Return [x, y] of the center of cell containing provided text 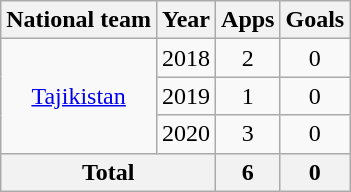
Apps [248, 20]
2 [248, 58]
1 [248, 96]
Year [186, 20]
Tajikistan [79, 96]
2020 [186, 134]
Total [108, 172]
2018 [186, 58]
Goals [315, 20]
2019 [186, 96]
3 [248, 134]
6 [248, 172]
National team [79, 20]
